Pinpoint the cell where the given text exists, returning its (x, y) midpoint coordinate. 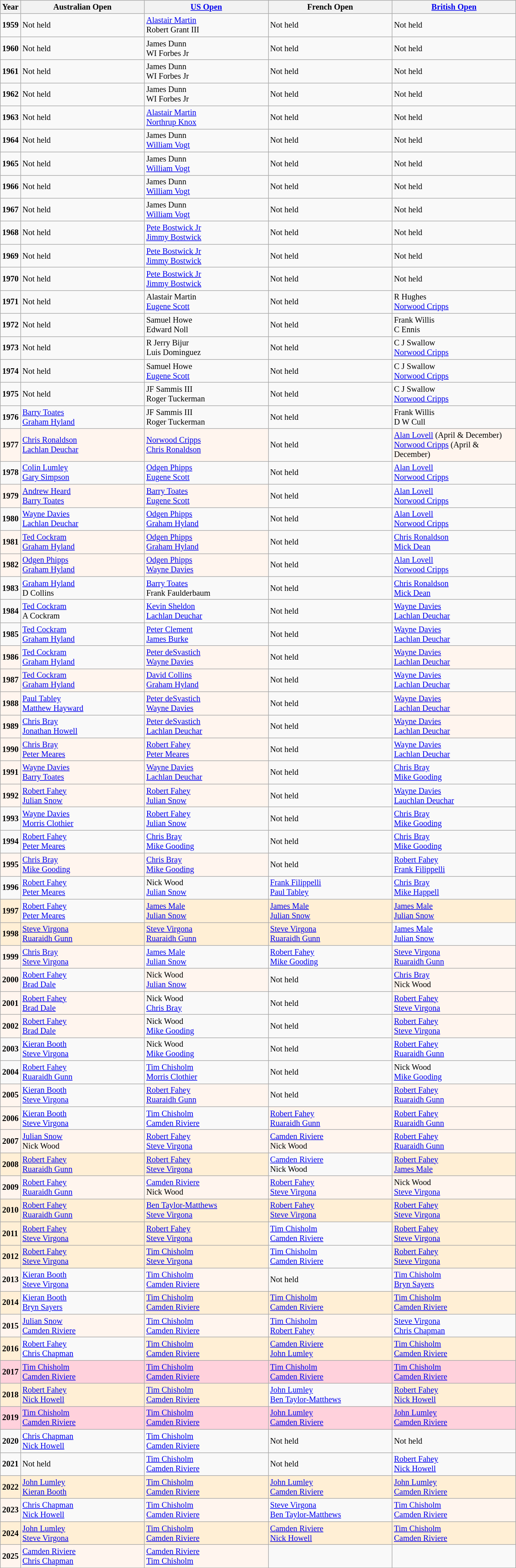
US Open (206, 7)
1985 (10, 634)
1998 (10, 934)
1990 (10, 749)
2022 (10, 1487)
1977 (10, 445)
Kieran Booth Bryn Sayers (82, 1303)
1989 (10, 726)
R Jerry Bijur Luis Dominguez (206, 348)
2003 (10, 1049)
Odgen Phipps Eugene Scott (206, 473)
2012 (10, 1257)
Chris Bray Jonathan Howell (82, 726)
1961 (10, 71)
Frank Willis D W Cull (454, 417)
1968 (10, 233)
Odgen Phipps Wayne Davies (206, 565)
1994 (10, 842)
Samuel Howe Eugene Scott (206, 371)
Kevin Sheldon Lachlan Deuchar (206, 611)
1986 (10, 657)
John Lumley Kieran Booth (82, 1487)
Frank Filippelli Paul Tabley (330, 888)
Peter deSvastich Lachlan Deuchar (206, 726)
Barry Toates Eugene Scott (206, 496)
1993 (10, 818)
2010 (10, 1210)
Alastair Martin Robert Grant III (206, 25)
Robert Fahey James Male (454, 1164)
1991 (10, 772)
1969 (10, 256)
2020 (10, 1441)
Steve Virgona Ben Taylor-Matthews (330, 1510)
1981 (10, 542)
Ben Taylor-Matthews Steve Virgona (206, 1210)
Nick Wood Chris Bray (206, 1003)
Julian Snow Camden Riviere (82, 1326)
Camden Riviere Nick Howell (330, 1533)
Norwood Cripps Chris Ronaldson (206, 445)
John Lumley Steve Virgona (82, 1533)
1972 (10, 325)
Andrew Heard Barry Toates (82, 496)
1966 (10, 187)
1979 (10, 496)
Samuel Howe Edward Noll (206, 325)
2013 (10, 1279)
1974 (10, 371)
Steve Virgona Chris Chapman (454, 1326)
Tim Chisholm Robert Fahey (330, 1326)
Nick Wood Steve Virgona (454, 1187)
Ted Cockram A Cockram (82, 611)
Alastair Martin Northrup Knox (206, 118)
David Collins Graham Hyland (206, 680)
2002 (10, 1026)
Chris Bray Peter Meares (82, 749)
Julian Snow Nick Wood (82, 1141)
1995 (10, 865)
2016 (10, 1349)
Peter Clement James Burke (206, 634)
1984 (10, 611)
Graham Hyland D Collins (82, 588)
2001 (10, 1003)
1964 (10, 140)
2006 (10, 1118)
Robert Fahey Chris Chapman (82, 1349)
1997 (10, 911)
1996 (10, 888)
2004 (10, 1072)
Year (10, 7)
2008 (10, 1164)
Australian Open (82, 7)
Camden Riviere John Lumley (330, 1349)
2023 (10, 1510)
Chris Bray Steve Virgona (82, 957)
1967 (10, 209)
Barry Toates Graham Hyland (82, 417)
1970 (10, 279)
British Open (454, 7)
2009 (10, 1187)
1982 (10, 565)
Robert Fahey Frank Filippelli (454, 865)
1960 (10, 48)
2017 (10, 1372)
Chris Bray Nick Wood (454, 980)
2000 (10, 980)
1962 (10, 94)
1971 (10, 302)
2019 (10, 1418)
2005 (10, 1095)
1978 (10, 473)
Camden Riviere Chris Chapman (82, 1556)
1988 (10, 703)
1987 (10, 680)
Chris Ronaldson Lachlan Deuchar (82, 445)
Wayne Davies Barry Toates (82, 772)
French Open (330, 7)
Barry Toates Frank Faulderbaum (206, 588)
Wayne Davies Morris Clothier (82, 818)
Wayne Davies Lauchlan Deuchar (454, 796)
Alastair Martin Eugene Scott (206, 302)
Paul Tabley Matthew Hayward (82, 703)
1965 (10, 164)
John Lumley Ben Taylor-Matthews (330, 1395)
1976 (10, 417)
2011 (10, 1233)
1980 (10, 519)
2021 (10, 1464)
1999 (10, 957)
1963 (10, 118)
1959 (10, 25)
2014 (10, 1303)
Colin Lumley Gary Simpson (82, 473)
1975 (10, 394)
2007 (10, 1141)
2025 (10, 1556)
1992 (10, 796)
Chris Bray Mike Happell (454, 888)
Tim Chisholm Steve Virgona (206, 1257)
2018 (10, 1395)
Frank Willis C Ennis (454, 325)
Robert Fahey Mike Gooding (330, 957)
1973 (10, 348)
Tim Chisholm Bryn Sayers (454, 1279)
Camden Riviere Tim Chisholm (206, 1556)
2015 (10, 1326)
Tim Chisholm Morris Clothier (206, 1072)
1983 (10, 588)
2024 (10, 1533)
Alan Lovell (April & December) Norwood Cripps (April & December) (454, 445)
R Hughes Norwood Cripps (454, 302)
